Locate the cell with the specified text and output its (x, y) center coordinate. 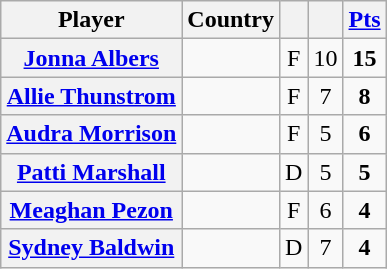
Player (92, 20)
8 (364, 96)
Pts (364, 20)
10 (326, 58)
Country (231, 20)
15 (364, 58)
Audra Morrison (92, 134)
Patti Marshall (92, 172)
Allie Thunstrom (92, 96)
Jonna Albers (92, 58)
Sydney Baldwin (92, 248)
Meaghan Pezon (92, 210)
